Provide the [x, y] coordinate of the cell's center where the given text is located.  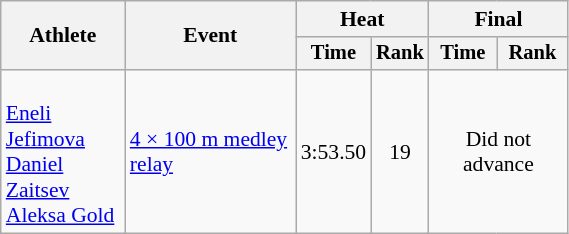
Eneli Jefimova Daniel ZaitsevAleksa Gold [63, 152]
Heat [362, 19]
3:53.50 [334, 152]
Event [210, 36]
4 × 100 m medley relay [210, 152]
Did not advance [498, 152]
Athlete [63, 36]
Final [498, 19]
19 [400, 152]
